Return the [x, y] coordinate for the center point of the cell that contains the specified text.  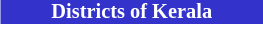
Districts of Kerala [131, 12]
